Locate the cell with the specified text and output its [x, y] center coordinate. 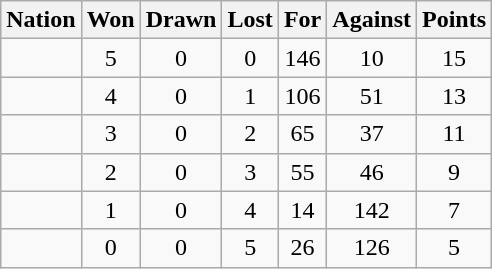
142 [372, 210]
51 [372, 96]
Drawn [181, 20]
14 [302, 210]
15 [454, 58]
Against [372, 20]
13 [454, 96]
Points [454, 20]
9 [454, 172]
37 [372, 134]
146 [302, 58]
7 [454, 210]
11 [454, 134]
26 [302, 248]
For [302, 20]
126 [372, 248]
Nation [41, 20]
Won [110, 20]
Lost [250, 20]
55 [302, 172]
106 [302, 96]
65 [302, 134]
46 [372, 172]
10 [372, 58]
